Provide the (X, Y) coordinate of the cell's center where the given text is located.  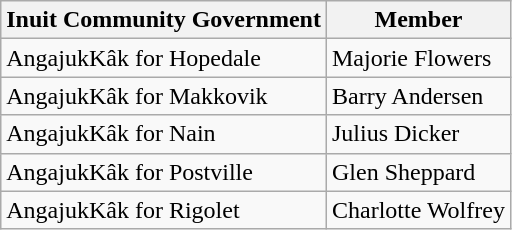
Charlotte Wolfrey (418, 210)
AngajukKâk for Hopedale (164, 58)
AngajukKâk for Nain (164, 134)
AngajukKâk for Postville (164, 172)
AngajukKâk for Rigolet (164, 210)
Member (418, 20)
Majorie Flowers (418, 58)
Julius Dicker (418, 134)
Barry Andersen (418, 96)
Inuit Community Government (164, 20)
AngajukKâk for Makkovik (164, 96)
Glen Sheppard (418, 172)
